Output the [x, y] coordinate of the center of the cell containing the given text.  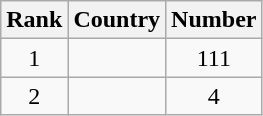
Country [117, 20]
1 [34, 58]
Rank [34, 20]
4 [214, 96]
Number [214, 20]
111 [214, 58]
2 [34, 96]
